Search for the cell housing the specified text and yield its [X, Y] center coordinate. 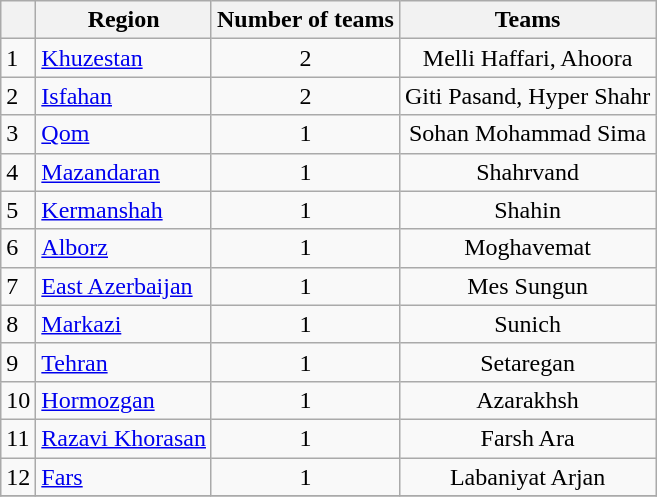
3 [18, 134]
Labaniyat Arjan [527, 477]
Mes Sungun [527, 286]
Isfahan [124, 96]
10 [18, 400]
Number of teams [305, 20]
Markazi [124, 324]
Khuzestan [124, 58]
11 [18, 438]
Sunich [527, 324]
Farsh Ara [527, 438]
Alborz [124, 248]
Mazandaran [124, 172]
Melli Haffari, Ahoora [527, 58]
Azarakhsh [527, 400]
5 [18, 210]
8 [18, 324]
6 [18, 248]
9 [18, 362]
Teams [527, 20]
Setaregan [527, 362]
Shahrvand [527, 172]
Qom [124, 134]
Giti Pasand, Hyper Shahr [527, 96]
Shahin [527, 210]
7 [18, 286]
Tehran [124, 362]
Razavi Khorasan [124, 438]
East Azerbaijan [124, 286]
Hormozgan [124, 400]
Moghavemat [527, 248]
12 [18, 477]
4 [18, 172]
Fars [124, 477]
Sohan Mohammad Sima [527, 134]
Kermanshah [124, 210]
Region [124, 20]
